Locate the cell with the specified text and output its [X, Y] center coordinate. 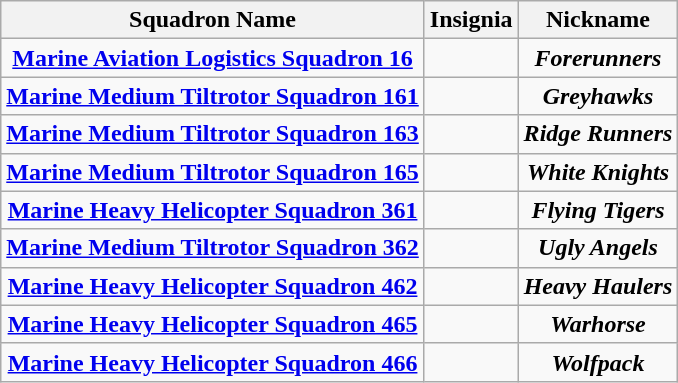
White Knights [598, 172]
Nickname [598, 20]
Greyhawks [598, 96]
Marine Medium Tiltrotor Squadron 362 [213, 248]
Marine Heavy Helicopter Squadron 465 [213, 324]
Wolfpack [598, 362]
Marine Heavy Helicopter Squadron 466 [213, 362]
Heavy Haulers [598, 286]
Insignia [471, 20]
Ridge Runners [598, 134]
Marine Heavy Helicopter Squadron 462 [213, 286]
Marine Aviation Logistics Squadron 16 [213, 58]
Marine Medium Tiltrotor Squadron 165 [213, 172]
Forerunners [598, 58]
Squadron Name [213, 20]
Marine Medium Tiltrotor Squadron 161 [213, 96]
Marine Heavy Helicopter Squadron 361 [213, 210]
Warhorse [598, 324]
Marine Medium Tiltrotor Squadron 163 [213, 134]
Flying Tigers [598, 210]
Ugly Angels [598, 248]
